Identify which cell holds the provided text, then report its [X, Y] central coordinate. 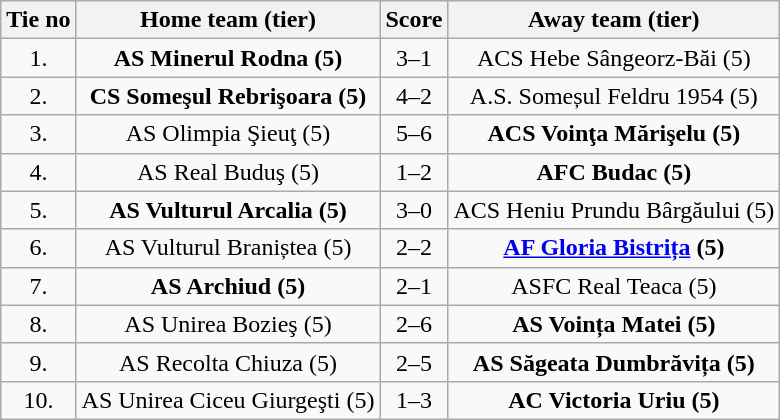
2–1 [414, 286]
7. [38, 286]
Home team (tier) [228, 20]
AS Unirea Bozieş (5) [228, 324]
1–2 [414, 172]
3. [38, 134]
9. [38, 362]
AS Unirea Ciceu Giurgeşti (5) [228, 400]
Tie no [38, 20]
8. [38, 324]
AF Gloria Bistrița (5) [614, 248]
Score [414, 20]
AS Vulturul Arcalia (5) [228, 210]
3–1 [414, 58]
AS Minerul Rodna (5) [228, 58]
AS Real Buduş (5) [228, 172]
AS Recolta Chiuza (5) [228, 362]
1–3 [414, 400]
2–2 [414, 248]
4–2 [414, 96]
Away team (tier) [614, 20]
CS Someşul Rebrişoara (5) [228, 96]
1. [38, 58]
5. [38, 210]
3–0 [414, 210]
2. [38, 96]
AS Archiud (5) [228, 286]
ASFC Real Teaca (5) [614, 286]
AS Vulturul Braniștea (5) [228, 248]
10. [38, 400]
4. [38, 172]
AS Olimpia Şieuţ (5) [228, 134]
AS Săgeata Dumbrăvița (5) [614, 362]
AS Voința Matei (5) [614, 324]
AFC Budac (5) [614, 172]
2–6 [414, 324]
5–6 [414, 134]
AC Victoria Uriu (5) [614, 400]
6. [38, 248]
A.S. Someșul Feldru 1954 (5) [614, 96]
2–5 [414, 362]
ACS Heniu Prundu Bârgăului (5) [614, 210]
ACS Hebe Sângeorz-Băi (5) [614, 58]
ACS Voinţa Mărişelu (5) [614, 134]
